Identify which cell holds the provided text, then report its [X, Y] central coordinate. 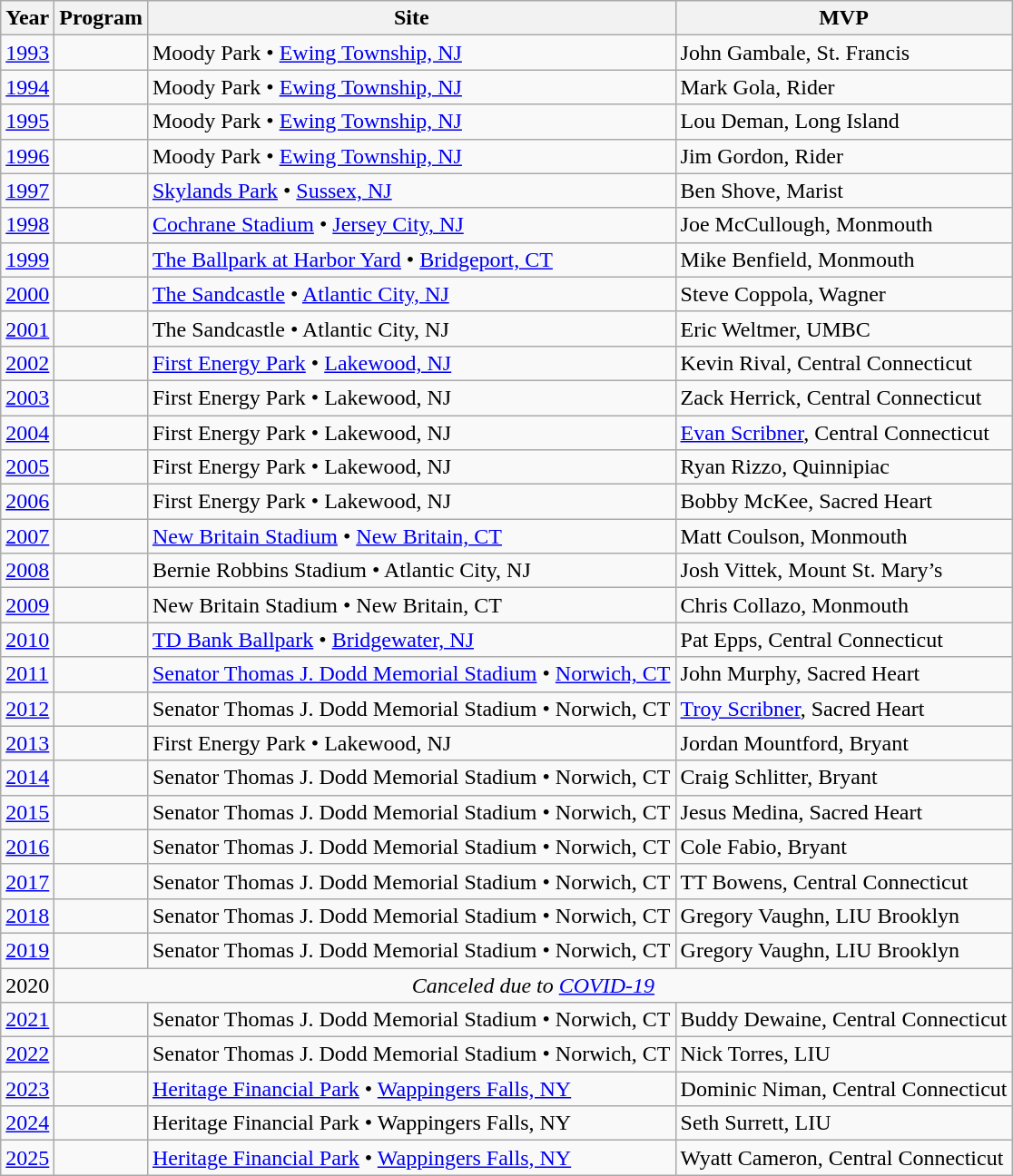
2001 [27, 328]
2000 [27, 294]
2018 [27, 916]
Cochrane Stadium • Jersey City, NJ [411, 225]
MVP [844, 18]
2022 [27, 1054]
1998 [27, 225]
Josh Vittek, Mount St. Mary’s [844, 571]
2008 [27, 571]
Mark Gola, Rider [844, 87]
Troy Scribner, Sacred Heart [844, 709]
Jesus Medina, Sacred Heart [844, 812]
2006 [27, 502]
2003 [27, 397]
The Ballpark at Harbor Yard • Bridgeport, CT [411, 260]
1995 [27, 122]
John Murphy, Sacred Heart [844, 674]
Mike Benfield, Monmouth [844, 260]
2015 [27, 812]
TT Bowens, Central Connecticut [844, 881]
Joe McCullough, Monmouth [844, 225]
Canceled due to COVID-19 [534, 985]
2016 [27, 847]
Wyatt Cameron, Central Connecticut [844, 1158]
2009 [27, 605]
Kevin Rival, Central Connecticut [844, 363]
TD Bank Ballpark • Bridgewater, NJ [411, 640]
Matt Coulson, Monmouth [844, 536]
1996 [27, 156]
2019 [27, 950]
Year [27, 18]
1999 [27, 260]
Dominic Niman, Central Connecticut [844, 1089]
Ben Shove, Marist [844, 191]
Pat Epps, Central Connecticut [844, 640]
Site [411, 18]
Craig Schlitter, Bryant [844, 778]
Lou Deman, Long Island [844, 122]
Skylands Park • Sussex, NJ [411, 191]
Eric Weltmer, UMBC [844, 328]
2005 [27, 467]
Ryan Rizzo, Quinnipiac [844, 467]
2023 [27, 1089]
2020 [27, 985]
Chris Collazo, Monmouth [844, 605]
1994 [27, 87]
2013 [27, 743]
2025 [27, 1158]
2002 [27, 363]
Steve Coppola, Wagner [844, 294]
Cole Fabio, Bryant [844, 847]
Jordan Mountford, Bryant [844, 743]
2010 [27, 640]
2014 [27, 778]
Buddy Dewaine, Central Connecticut [844, 1020]
Evan Scribner, Central Connecticut [844, 433]
Zack Herrick, Central Connecticut [844, 397]
2012 [27, 709]
Program [102, 18]
2004 [27, 433]
John Gambale, St. Francis [844, 53]
Bernie Robbins Stadium • Atlantic City, NJ [411, 571]
Jim Gordon, Rider [844, 156]
1997 [27, 191]
2007 [27, 536]
Bobby McKee, Sacred Heart [844, 502]
2017 [27, 881]
1993 [27, 53]
2011 [27, 674]
Nick Torres, LIU [844, 1054]
Seth Surrett, LIU [844, 1123]
2021 [27, 1020]
2024 [27, 1123]
